Capture the cell that displays the provided text and extract its [X, Y] central coordinate. 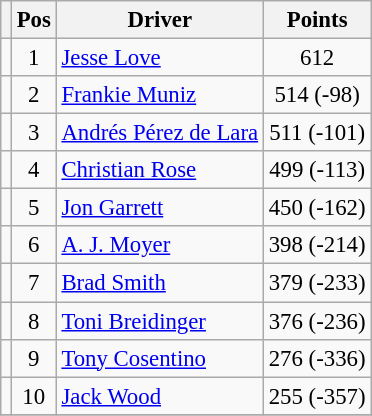
398 (-214) [316, 245]
4 [34, 170]
379 (-233) [316, 283]
376 (-236) [316, 321]
7 [34, 283]
Frankie Muniz [160, 95]
9 [34, 358]
Christian Rose [160, 170]
A. J. Moyer [160, 245]
255 (-357) [316, 396]
Jack Wood [160, 396]
1 [34, 58]
Tony Cosentino [160, 358]
Points [316, 20]
450 (-162) [316, 208]
511 (-101) [316, 133]
3 [34, 133]
514 (-98) [316, 95]
10 [34, 396]
8 [34, 321]
Jesse Love [160, 58]
612 [316, 58]
Driver [160, 20]
Toni Breidinger [160, 321]
276 (-336) [316, 358]
2 [34, 95]
5 [34, 208]
Jon Garrett [160, 208]
Brad Smith [160, 283]
6 [34, 245]
499 (-113) [316, 170]
Pos [34, 20]
Andrés Pérez de Lara [160, 133]
